Locate the cell with the specified text and output its (X, Y) center coordinate. 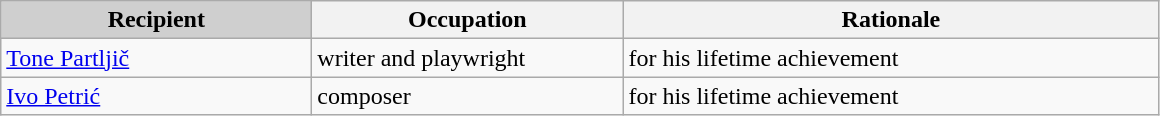
Ivo Petrić (156, 96)
Rationale (891, 20)
writer and playwright (468, 58)
composer (468, 96)
Occupation (468, 20)
Recipient (156, 20)
Tone Partljič (156, 58)
